Pinpoint the cell where the given text exists, returning its (x, y) midpoint coordinate. 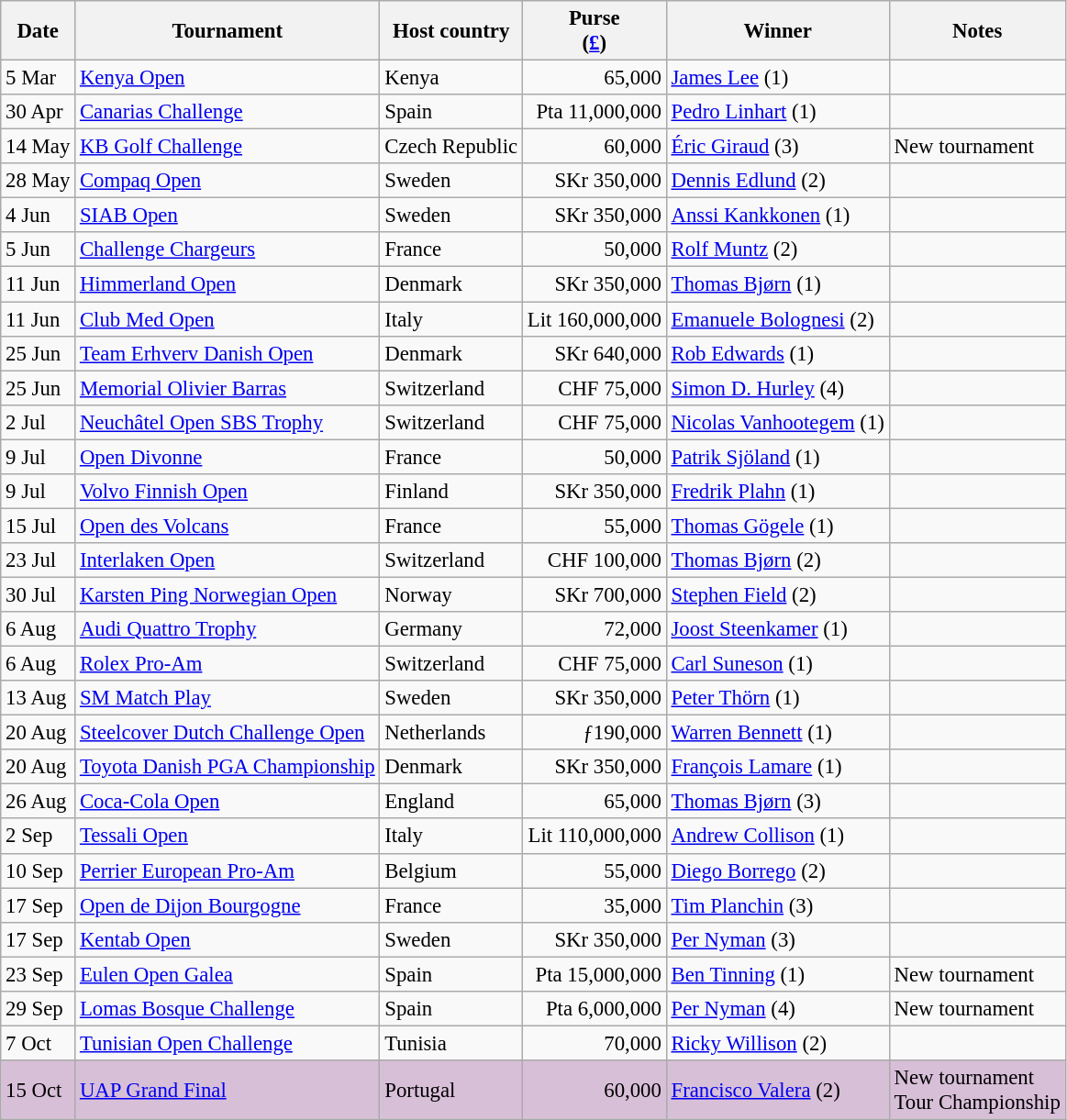
Joost Steenkamer (1) (778, 629)
SIAB Open (228, 216)
Pta 6,000,000 (595, 1009)
Volvo Finnish Open (228, 492)
Rolf Muntz (2) (778, 250)
Warren Bennett (1) (778, 733)
Pedro Linhart (1) (778, 112)
10 Sep (39, 870)
Open de Dijon Bourgogne (228, 905)
KB Golf Challenge (228, 147)
Fredrik Plahn (1) (778, 492)
Per Nyman (4) (778, 1009)
Peter Thörn (1) (778, 698)
Anssi Kankkonen (1) (778, 216)
Host country (451, 31)
Pta 15,000,000 (595, 974)
Karsten Ping Norwegian Open (228, 594)
SKr 700,000 (595, 594)
Lit 160,000,000 (595, 319)
35,000 (595, 905)
5 Jun (39, 250)
Lomas Bosque Challenge (228, 1009)
Challenge Chargeurs (228, 250)
Per Nyman (3) (778, 939)
Dennis Edlund (2) (778, 181)
James Lee (1) (778, 78)
70,000 (595, 1043)
Date (39, 31)
UAP Grand Final (228, 1090)
Andrew Collison (1) (778, 837)
Tessali Open (228, 837)
Toyota Danish PGA Championship (228, 767)
13 Aug (39, 698)
2 Jul (39, 422)
72,000 (595, 629)
14 May (39, 147)
Tournament (228, 31)
England (451, 802)
23 Sep (39, 974)
Himmerland Open (228, 284)
Open des Volcans (228, 526)
7 Oct (39, 1043)
François Lamare (1) (778, 767)
Lit 110,000,000 (595, 837)
Perrier European Pro-Am (228, 870)
Ben Tinning (1) (778, 974)
Rolex Pro-Am (228, 664)
15 Jul (39, 526)
Notes (977, 31)
Francisco Valera (2) (778, 1090)
Purse(£) (595, 31)
Ricky Willison (2) (778, 1043)
Patrik Sjöland (1) (778, 457)
Kenya (451, 78)
Czech Republic (451, 147)
Thomas Bjørn (1) (778, 284)
26 Aug (39, 802)
Diego Borrego (2) (778, 870)
Team Erhverv Danish Open (228, 353)
Finland (451, 492)
5 Mar (39, 78)
Memorial Olivier Barras (228, 388)
2 Sep (39, 837)
Interlaken Open (228, 560)
Belgium (451, 870)
Coca-Cola Open (228, 802)
4 Jun (39, 216)
ƒ190,000 (595, 733)
CHF 100,000 (595, 560)
Open Divonne (228, 457)
Tunisia (451, 1043)
23 Jul (39, 560)
Pta 11,000,000 (595, 112)
Club Med Open (228, 319)
Éric Giraud (3) (778, 147)
Audi Quattro Trophy (228, 629)
Compaq Open (228, 181)
Kentab Open (228, 939)
New tournamentTour Championship (977, 1090)
28 May (39, 181)
Rob Edwards (1) (778, 353)
Norway (451, 594)
29 Sep (39, 1009)
Thomas Bjørn (2) (778, 560)
Netherlands (451, 733)
Eulen Open Galea (228, 974)
Tim Planchin (3) (778, 905)
Kenya Open (228, 78)
Simon D. Hurley (4) (778, 388)
Stephen Field (2) (778, 594)
Germany (451, 629)
Portugal (451, 1090)
15 Oct (39, 1090)
Steelcover Dutch Challenge Open (228, 733)
Neuchâtel Open SBS Trophy (228, 422)
SKr 640,000 (595, 353)
Emanuele Bolognesi (2) (778, 319)
30 Apr (39, 112)
Thomas Gögele (1) (778, 526)
SM Match Play (228, 698)
Canarias Challenge (228, 112)
30 Jul (39, 594)
Nicolas Vanhootegem (1) (778, 422)
Thomas Bjørn (3) (778, 802)
Tunisian Open Challenge (228, 1043)
Winner (778, 31)
Carl Suneson (1) (778, 664)
